Return (X, Y) of the center of cell containing provided text 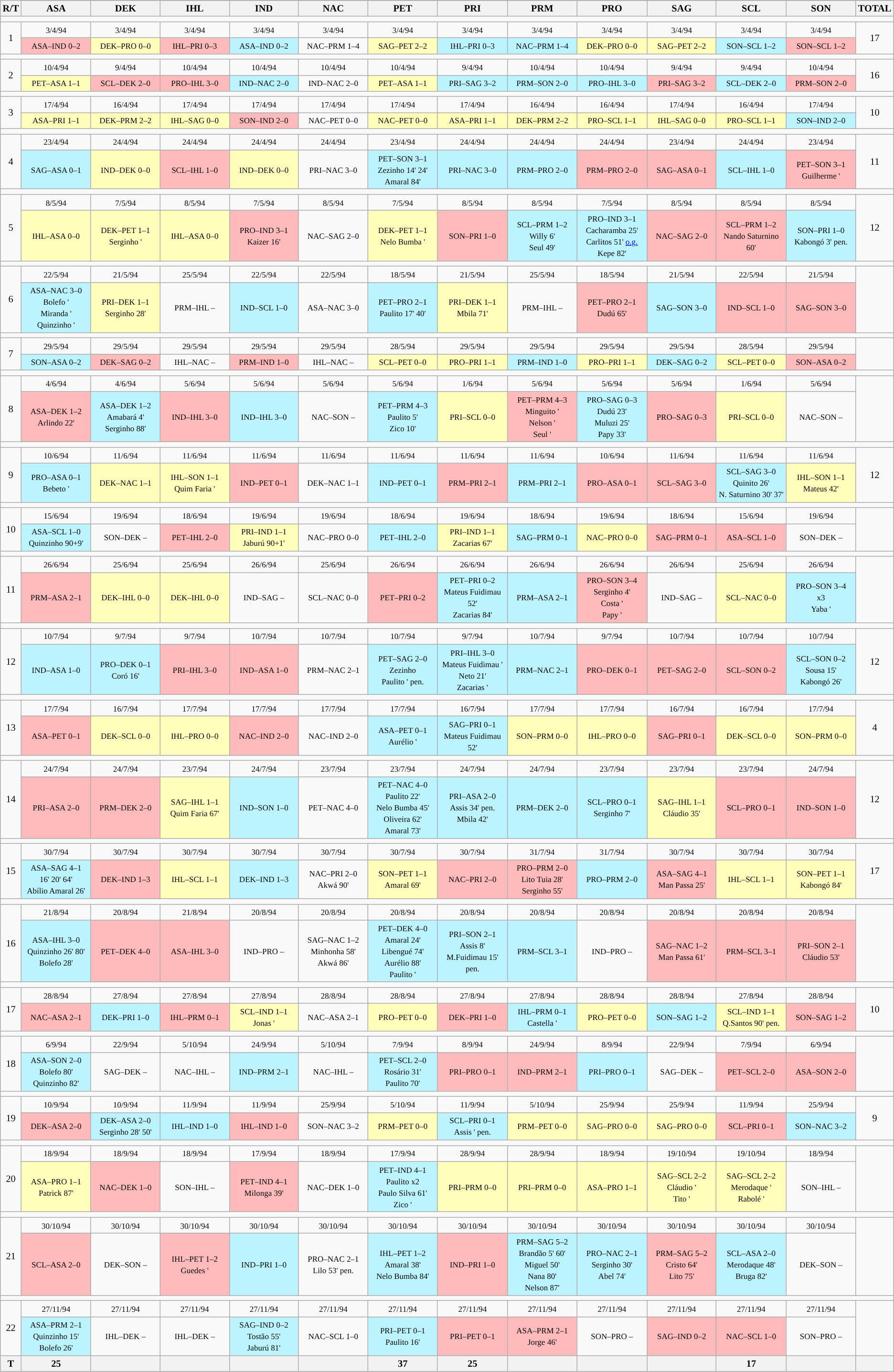
SCL–ASA 2–0Merodaque 48'Bruga 82' (751, 1265)
PET–DEK 4–0 (125, 951)
PET–SAG 2–0Zezinho Paulito ' pen. (403, 670)
PET–PRM 4–3Minguito 'Nelson 'Seul ' (543, 417)
IHL–PRM 0–1 (195, 1017)
SON–PET 1–1Kabongó 84' (821, 879)
PET–SON 3–1Guilherme ' (821, 170)
SON–PRI 1–0 (473, 236)
PRI–IND 1–1Zacarias 67' (473, 537)
ASA–SAG 4–1Man Passa 25' (682, 879)
PET–SON 3–1Zezinho 14' 24'Amaral 84' (403, 170)
PRO–SAG 0–3Dudú 23'Muluzi 25'Papy 33' (612, 417)
PET–SCL 2–0 (751, 1072)
PET–PRI 0–2Mateus Fuidimau 52'Zacarias 84' (473, 598)
PRO–PRM 2–0 (612, 879)
ASA–NAC 3–0 (333, 308)
IND (264, 9)
IHL–SON 1–1Quim Faria ' (195, 483)
37 (403, 1364)
SCL–SAG 3–0Quinito 26'N. Saturnino 30' 37' (751, 483)
PRM (543, 9)
PRM–SAG 5–2Cristo 64'Lito 75' (682, 1265)
PRO–IND 3–1Kaizer 16' (264, 236)
PET–SCL 2–0Rosário 31'Paulito 70' (403, 1072)
SAG–IHL 1–1Cláudio 35' (682, 808)
14 (11, 799)
18 (11, 1064)
SCL–PRO 0–1Serginho 7' (612, 808)
SON–PRI 1–0Kabongó 3' pen. (821, 236)
19 (11, 1118)
PRI–IND 1–1Jaburú 90+1' (264, 537)
PRO (612, 9)
PRO–PRM 2–0Lito Tuia 28'Serginho 55' (543, 879)
ASA–SCL 1–0 (751, 537)
PET–DEK 4–0Amaral 24'Libengué 74'Aurélio 88'Paulito ' (403, 951)
ASA–SON 2–0Bolefo 80'Quinzinho 82' (56, 1072)
ASA–SAG 4–1 16' 20' 64'Abílio Amaral 26' (56, 879)
SAG (682, 9)
PRO–DEK 0–1Coró 16' (125, 670)
8 (11, 409)
IHL–PET 1–2Guedes ' (195, 1265)
SCL–PRO 0–1 (751, 808)
PRO–SAG 0–3 (682, 417)
ASA (56, 9)
DEK–ASA 2–0Serginho 28' 50' (125, 1127)
PET–PRO 2–1Dudú 65' (612, 308)
IHL–SON 1–1Mateus 42' (821, 483)
ASA–SCL 1–0Quinzinho 90+9' (56, 537)
PRI–ASA 2–0 (56, 808)
PRO–SON 3–4 x3Yaba ' (821, 598)
15 (11, 871)
SCL–PRM 1–2Willy 6'Seul 49' (543, 236)
PRO–DEK 0–1 (612, 670)
IHL–PRM 0–1Castella ' (543, 1017)
ASA–SON 2–0 (821, 1072)
SAG–NAC 1–2Minhonha 58'Akwá 86' (333, 951)
PRI–PET 0–1 (473, 1336)
PET (403, 9)
ASA–PRO 1–1Patrick 87' (56, 1187)
SCL–ASA 2–0 (56, 1265)
SAG–IND 0–2 (682, 1336)
DEK (125, 9)
PRI–SON 2–1Assis 8'M.Fuidimau 15' pen. (473, 951)
ASA–IHL 3–0Quinzinho 26' 80'Bolefo 28' (56, 951)
2 (11, 75)
R/T (11, 9)
5 (11, 227)
PET–PRI 0–2 (403, 598)
SAG–IND 0–2Tostão 55'Jaburú 81' (264, 1336)
PRI–IHL 3–0Mateus Fuidimau 'Neto 21'Zacarias ' (473, 670)
PRO–ASA 0–1Bebeto ' (56, 483)
PRO–NAC 2–1Lilo 53' pen. (333, 1265)
DEK–ASA 2–0 (56, 1127)
SAG–SCL 2–2Merodaque 'Rabolé ' (751, 1187)
ASA–IHL 3–0 (195, 951)
ASA–NAC 3–0Bolefo 'Miranda 'Quinzinho ' (56, 308)
SCL–SAG 3–0 (682, 483)
PET–PRO 2–1Paulito 17' 40' (403, 308)
SON (821, 9)
T (11, 1364)
SAG–IHL 1–1Quim Faria 67' (195, 808)
PET–SAG 2–0 (682, 670)
ASA–PET 0–1Aurélio ' (403, 736)
NAC–PRI 2–0 (473, 879)
SAG–NAC 1–2Man Passa 61' (682, 951)
SCL–PRI 0–1Assis ' pen. (473, 1127)
PRI–SON 2–1Cláudio 53' (821, 951)
PRM–SAG 5–2Brandão 5' 60'Miguel 50'Nana 80'Nelson 87' (543, 1265)
7 (11, 354)
PET–NAC 4–0 (333, 808)
ASA–PRM 2–1Quinzinho 15'Bolefo 26' (56, 1336)
NAC (333, 9)
PRO–IND 3–1Cacharamba 25'Carlitos 51' o.g.Kepe 82' (612, 236)
20 (11, 1179)
PRI–IHL 3–0 (195, 670)
PRO–SON 3–4Serginho 4'Costa 'Papy ' (612, 598)
TOTAL (875, 9)
PET–PRM 4–3Paulito 5'Zico 10' (403, 417)
PRI–DEK 1–1Serginho 28' (125, 308)
SAG–PRI 0–1Mateus Fuidimau 52' (473, 736)
3 (11, 113)
22 (11, 1328)
SCL–PRM 1–2Nando Saturnino 60' (751, 236)
PRI–ASA 2–0Assis 34' pen.Mbila 42' (473, 808)
ASA–DEK 1–2Amabará 4'Serginho 88' (125, 417)
ASA–DEK 1–2Arlindo 22' (56, 417)
SCL–SON 0–2Sousa 15'Kabongó 26' (821, 670)
PRO–NAC 2–1Serginho 30'Abel 74' (612, 1265)
DEK–PET 1–1Nelo Bumba ' (403, 236)
SCL (751, 9)
PRI–DEK 1–1Mbila 71' (473, 308)
ASA–PET 0–1 (56, 736)
ASA–PRO 1–1 (612, 1187)
21 (11, 1256)
SAG–SCL 2–2Cláudio 'Tito ' (682, 1187)
PET–NAC 4–0Paulito 22'Nelo Bumba 45'Oliveira 62'Amaral 73' (403, 808)
NAC–PRI 2–0Akwá 90' (333, 879)
SCL–IND 1–1Jonas ' (264, 1017)
PRI–PET 0–1Paulito 16' (403, 1336)
SCL–PRI 0–1 (751, 1127)
PET–IND 4–1Milonga 39' (264, 1187)
ASA–PRM 2–1Jorge 46' (543, 1336)
SAG–PRI 0–1 (682, 736)
1 (11, 37)
13 (11, 728)
6 (11, 299)
PRI (473, 9)
SCL–IND 1–1Q.Santos 90' pen. (751, 1017)
SON–PET 1–1Amaral 69' (403, 879)
SCL–SON 0–2 (751, 670)
IHL (195, 9)
PET–IND 4–1Paulito x2Paulo Silva 61'Zico ' (403, 1187)
PRO–ASA 0–1 (612, 483)
DEK–PET 1–1Serginho ' (125, 236)
IHL–PET 1–2Amaral 38'Nelo Bumba 84' (403, 1265)
